Determine the (X, Y) coordinate at the center of the cell enclosing the given text.  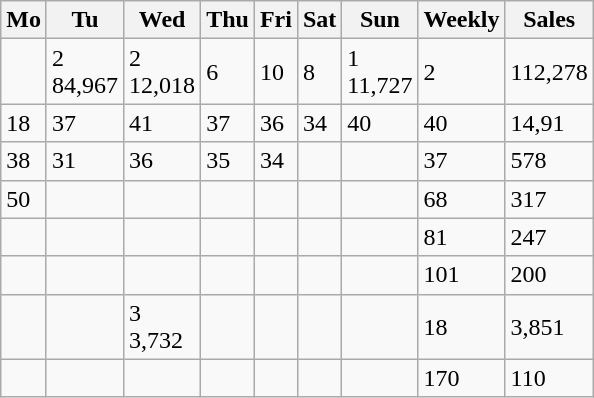
6 (228, 72)
68 (462, 199)
Mo (24, 20)
3,851 (549, 326)
212,018 (162, 72)
10 (276, 72)
284,967 (84, 72)
Thu (228, 20)
Sales (549, 20)
Tu (84, 20)
81 (462, 237)
31 (84, 161)
170 (462, 378)
317 (549, 199)
112,278 (549, 72)
35 (228, 161)
33,732 (162, 326)
200 (549, 275)
Sun (380, 20)
38 (24, 161)
8 (319, 72)
Wed (162, 20)
41 (162, 123)
Weekly (462, 20)
578 (549, 161)
247 (549, 237)
Sat (319, 20)
Fri (276, 20)
50 (24, 199)
110 (549, 378)
14,91 (549, 123)
2 (462, 72)
101 (462, 275)
111,727 (380, 72)
